Find where the given text appears and provide that cell's center as (x, y) coordinate. 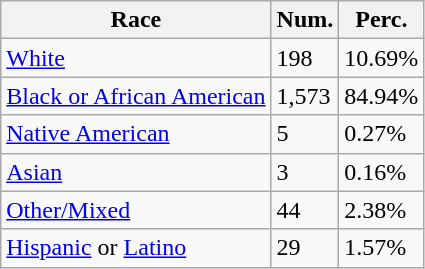
84.94% (382, 96)
White (136, 58)
44 (305, 210)
Hispanic or Latino (136, 248)
Black or African American (136, 96)
2.38% (382, 210)
0.16% (382, 172)
198 (305, 58)
0.27% (382, 134)
Other/Mixed (136, 210)
5 (305, 134)
Num. (305, 20)
3 (305, 172)
Perc. (382, 20)
Race (136, 20)
Asian (136, 172)
1,573 (305, 96)
10.69% (382, 58)
1.57% (382, 248)
Native American (136, 134)
29 (305, 248)
